Capture the cell that displays the provided text and extract its [x, y] central coordinate. 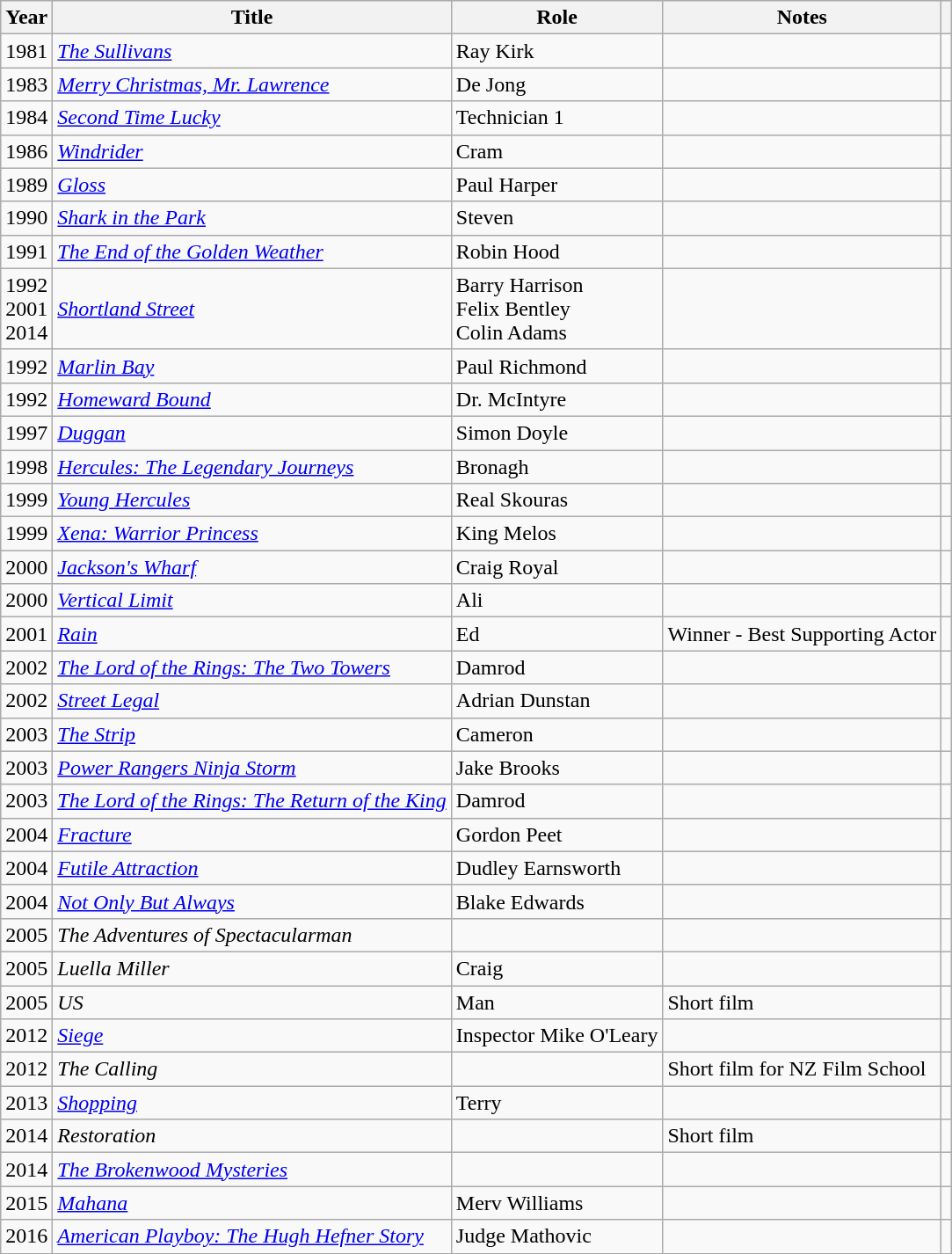
Terry [557, 1103]
2016 [26, 1236]
Year [26, 18]
199220012014 [26, 309]
Xena: Warrior Princess [251, 534]
Gloss [251, 185]
Paul Harper [557, 185]
1983 [26, 84]
The End of the Golden Weather [251, 252]
Fracture [251, 835]
Technician 1 [557, 118]
Mahana [251, 1203]
Simon Doyle [557, 433]
Shopping [251, 1103]
Title [251, 18]
Futile Attraction [251, 868]
The Lord of the Rings: The Two Towers [251, 667]
Bronagh [557, 467]
Street Legal [251, 701]
Robin Hood [557, 252]
1984 [26, 118]
Role [557, 18]
Luella Miller [251, 968]
Shortland Street [251, 309]
Dudley Earnsworth [557, 868]
The Calling [251, 1069]
Paul Richmond [557, 366]
Windrider [251, 151]
Merv Williams [557, 1203]
Ray Kirk [557, 51]
Not Only But Always [251, 901]
Shark in the Park [251, 218]
Dr. McIntyre [557, 399]
Craig [557, 968]
2001 [26, 634]
Duggan [251, 433]
De Jong [557, 84]
Cameron [557, 734]
Short film for NZ Film School [802, 1069]
Siege [251, 1036]
Gordon Peet [557, 835]
Adrian Dunstan [557, 701]
Power Rangers Ninja Storm [251, 768]
Second Time Lucky [251, 118]
1998 [26, 467]
Jake Brooks [557, 768]
1991 [26, 252]
Inspector Mike O'Leary [557, 1036]
Blake Edwards [557, 901]
King Melos [557, 534]
2013 [26, 1103]
Craig Royal [557, 567]
Notes [802, 18]
Judge Mathovic [557, 1236]
Man [557, 1002]
Homeward Bound [251, 399]
The Strip [251, 734]
1990 [26, 218]
Rain [251, 634]
Ed [557, 634]
2015 [26, 1203]
1981 [26, 51]
1986 [26, 151]
Jackson's Wharf [251, 567]
Restoration [251, 1136]
Ali [557, 601]
1989 [26, 185]
US [251, 1002]
Winner - Best Supporting Actor [802, 634]
Vertical Limit [251, 601]
American Playboy: The Hugh Hefner Story [251, 1236]
Hercules: The Legendary Journeys [251, 467]
1997 [26, 433]
Marlin Bay [251, 366]
Merry Christmas, Mr. Lawrence [251, 84]
Cram [557, 151]
The Adventures of Spectacularman [251, 935]
Steven [557, 218]
Young Hercules [251, 500]
The Sullivans [251, 51]
Barry HarrisonFelix BentleyColin Adams [557, 309]
Real Skouras [557, 500]
The Lord of the Rings: The Return of the King [251, 801]
The Brokenwood Mysteries [251, 1170]
